Locate the cell with the specified text and output its (X, Y) center coordinate. 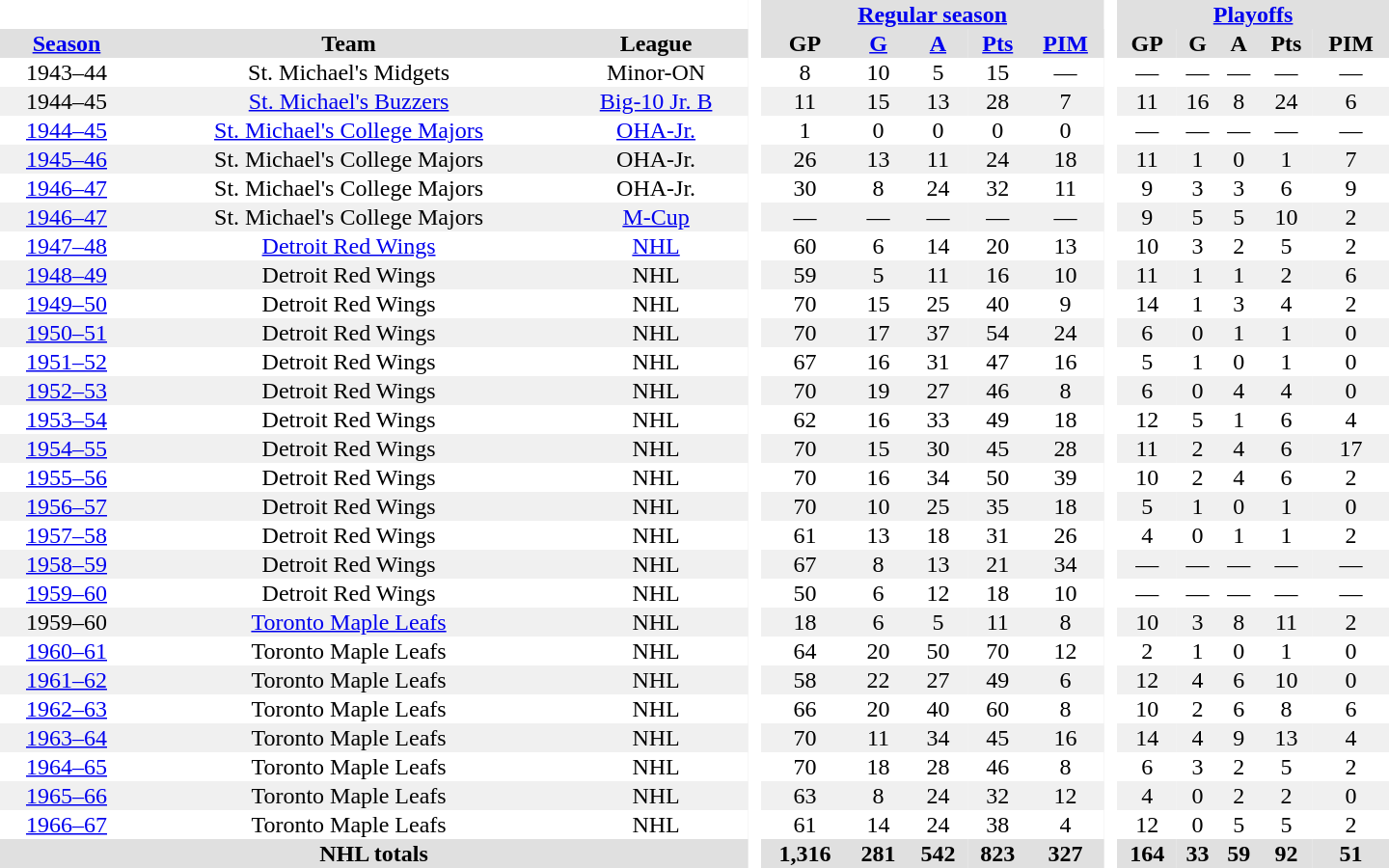
64 (804, 651)
35 (997, 506)
1954–55 (67, 448)
St. Michael's Midgets (349, 72)
327 (1065, 854)
62 (804, 420)
63 (804, 796)
1957–58 (67, 535)
1963–64 (67, 738)
22 (879, 680)
54 (997, 333)
Season (67, 43)
1952–53 (67, 391)
19 (879, 391)
1966–67 (67, 825)
164 (1147, 854)
1956–57 (67, 506)
Playoffs (1253, 14)
Big-10 Jr. B (656, 101)
St. Michael's Buzzers (349, 101)
1953–54 (67, 420)
1960–61 (67, 651)
38 (997, 825)
51 (1350, 854)
1964–65 (67, 767)
1947–48 (67, 246)
1943–44 (67, 72)
47 (997, 362)
542 (938, 854)
NHL totals (374, 854)
1949–50 (67, 304)
1965–66 (67, 796)
823 (997, 854)
21 (997, 564)
1958–59 (67, 564)
Regular season (932, 14)
58 (804, 680)
Minor-ON (656, 72)
37 (938, 333)
1945–46 (67, 159)
1948–49 (67, 275)
1951–52 (67, 362)
1950–51 (67, 333)
66 (804, 709)
92 (1287, 854)
1955–56 (67, 477)
Team (349, 43)
M-Cup (656, 217)
1961–62 (67, 680)
281 (879, 854)
1,316 (804, 854)
39 (1065, 477)
League (656, 43)
1962–63 (67, 709)
